Find where the given text appears and provide that cell's center as [x, y] coordinate. 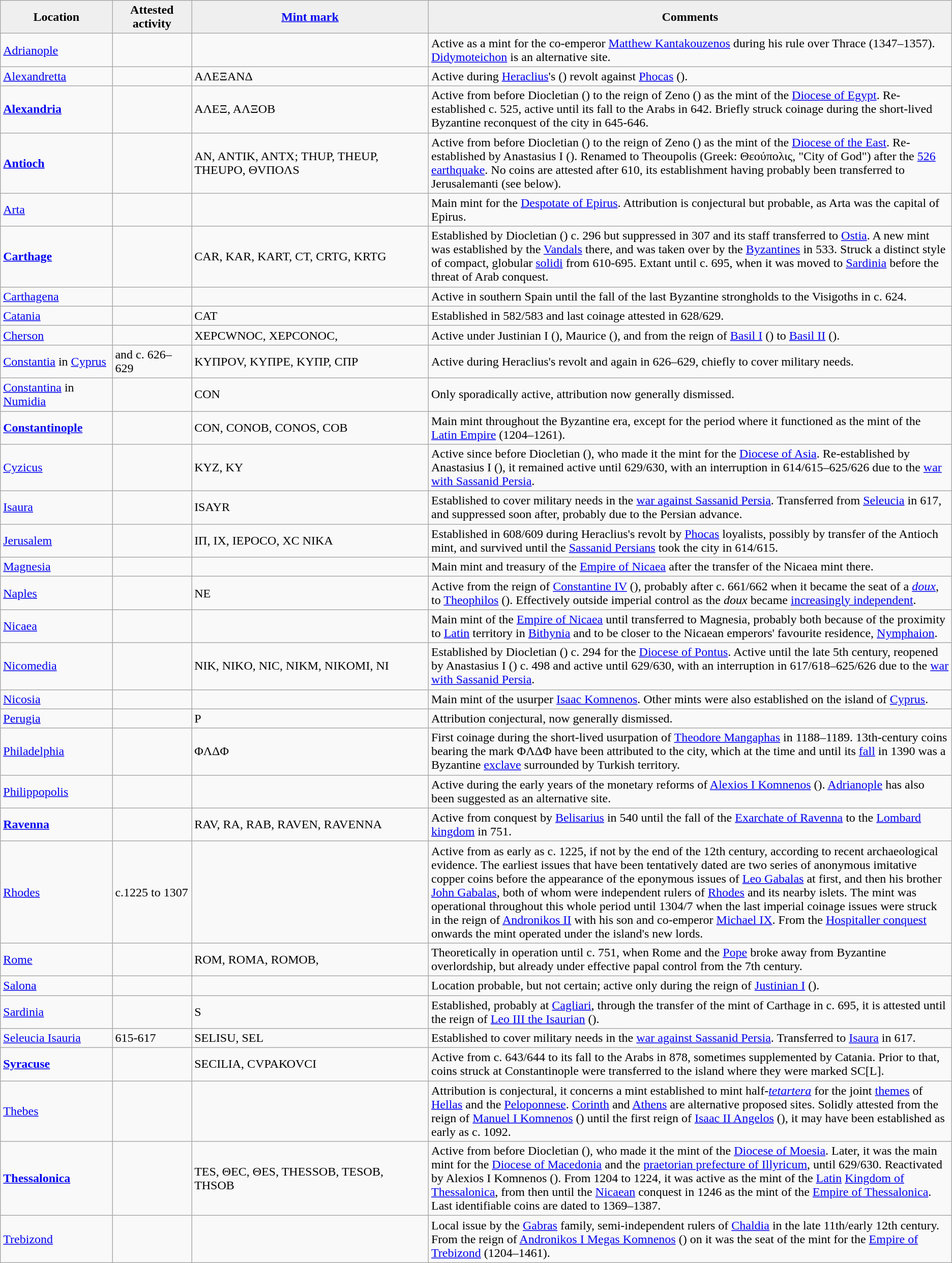
P [310, 718]
and c. 626–629 [152, 361]
c.1225 to 1307 [152, 892]
Cyzicus [56, 468]
NIK, NIKO, NIC, NIKM, NIKOMI, NI [310, 666]
RAV, RA, RAB, RAVEN, RAVENNA [310, 825]
Carthagena [56, 296]
ΙΠ, ΙΧ, IEΡOCO, XC NIKA [310, 541]
Magnesia [56, 567]
Rhodes [56, 892]
KYZ, KY [310, 468]
Main mint for the Despotate of Epirus. Attribution is conjectural but probable, as Arta was the capital of Epirus. [690, 209]
ΧΕΡCWΝΟC, ΧΕΡCΟΝΟC, [310, 335]
CON [310, 395]
Salona [56, 985]
SELISU, SEL [310, 1038]
Mint mark [310, 17]
TES, ΘΕC, ΘΕS, THESSOB, TESOB, THSOB [310, 1179]
Isaura [56, 507]
Active during Heraclius's revolt and again in 626–629, chiefly to cover military needs. [690, 361]
Sardinia [56, 1012]
Constantinople [56, 427]
ΑΝ, ΑΝΤΙΚ, ΑΝΤΧ; THUP, THEUP, THEUPO, ΘVΠOΛS [310, 163]
Location probable, but not certain; active only during the reign of Justinian I (). [690, 985]
Nicosia [56, 699]
Constantia in Cyprus [56, 361]
Main mint and treasury of the Empire of Nicaea after the transfer of the Nicaea mint there. [690, 567]
ISAYR [310, 507]
Arta [56, 209]
Active during Heraclius's () revolt against Phocas (). [690, 76]
Rome [56, 959]
Thebes [56, 1111]
ROM, ROMA, ROMOB, [310, 959]
Established in 582/583 and last coinage attested in 628/629. [690, 316]
Location [56, 17]
Main mint throughout the Byzantine era, except for the period where it functioned as the mint of the Latin Empire (1204–1261). [690, 427]
Catania [56, 316]
Comments [690, 17]
ΑΛΕΞΑΝΔ [310, 76]
Naples [56, 593]
Main mint of the usurper Isaac Komnenos. Other mints were also established on the island of Cyprus. [690, 699]
ΑΛΕΞ, ΑΛΞΟΒ [310, 109]
Ravenna [56, 825]
Active during the early years of the monetary reforms of Alexios I Komnenos (). Adrianople has also been suggested as an alternative site. [690, 791]
Cherson [56, 335]
SECILIA, CVΡΑΚΟVCI [310, 1065]
ΚΥΠΡΟV, ΚΥΠΡΕ, KYΠΡ, CΠΡ [310, 361]
Active in southern Spain until the fall of the last Byzantine strongholds to the Visigoths in c. 624. [690, 296]
Jerusalem [56, 541]
Established to cover military needs in the war against Sassanid Persia. Transferred to Isaura in 617. [690, 1038]
Active under Justinian I (), Maurice (), and from the reign of Basil I () to Basil II (). [690, 335]
Nicaea [56, 626]
Active as a mint for the co-emperor Matthew Kantakouzenos during his rule over Thrace (1347–1357). Didymoteichon is an alternative site. [690, 50]
Constantina in Numidia [56, 395]
Nicomedia [56, 666]
CAT [310, 316]
Only sporadically active, attribution now generally dismissed. [690, 395]
Attested activity [152, 17]
Philadelphia [56, 751]
615-617 [152, 1038]
Carthage [56, 256]
Syracuse [56, 1065]
Perugia [56, 718]
Antioch [56, 163]
CAR, KAR, KART, CT, CRTG, KRTG [310, 256]
Attribution conjectural, now generally dismissed. [690, 718]
Seleucia Isauria [56, 1038]
Philippopolis [56, 791]
Active from conquest by Belisarius in 540 until the fall of the Exarchate of Ravenna to the Lombard kingdom in 751. [690, 825]
Alexandria [56, 109]
Trebizond [56, 1239]
Adrianople [56, 50]
ΦΛΔΦ [310, 751]
Thessalonica [56, 1179]
Established, probably at Cagliari, through the transfer of the mint of Carthage in c. 695, it is attested until the reign of Leo III the Isaurian (). [690, 1012]
NE [310, 593]
S [310, 1012]
CON, CONOB, CONOS, COB [310, 427]
Alexandretta [56, 76]
